Return [x, y] of the center of cell containing provided text 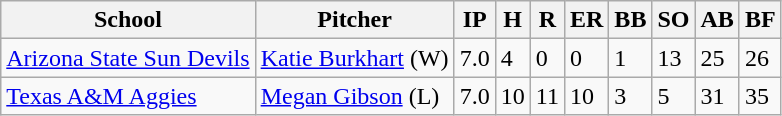
11 [547, 96]
3 [630, 96]
26 [760, 58]
BF [760, 20]
Megan Gibson (L) [354, 96]
Texas A&M Aggies [128, 96]
1 [630, 58]
Katie Burkhart (W) [354, 58]
5 [674, 96]
ER [586, 20]
School [128, 20]
25 [717, 58]
BB [630, 20]
SO [674, 20]
Pitcher [354, 20]
4 [512, 58]
Arizona State Sun Devils [128, 58]
13 [674, 58]
IP [474, 20]
H [512, 20]
R [547, 20]
35 [760, 96]
AB [717, 20]
31 [717, 96]
